Pinpoint the cell where the given text exists, returning its [X, Y] midpoint coordinate. 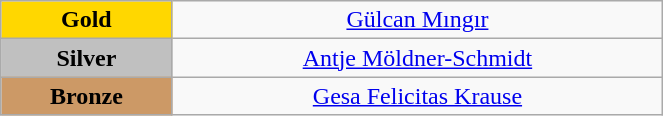
Gold [86, 20]
Bronze [86, 96]
Gülcan Mıngır [418, 20]
Antje Möldner-Schmidt [418, 58]
Silver [86, 58]
Gesa Felicitas Krause [418, 96]
